Determine the [X, Y] coordinate at the center of the cell enclosing the given text.  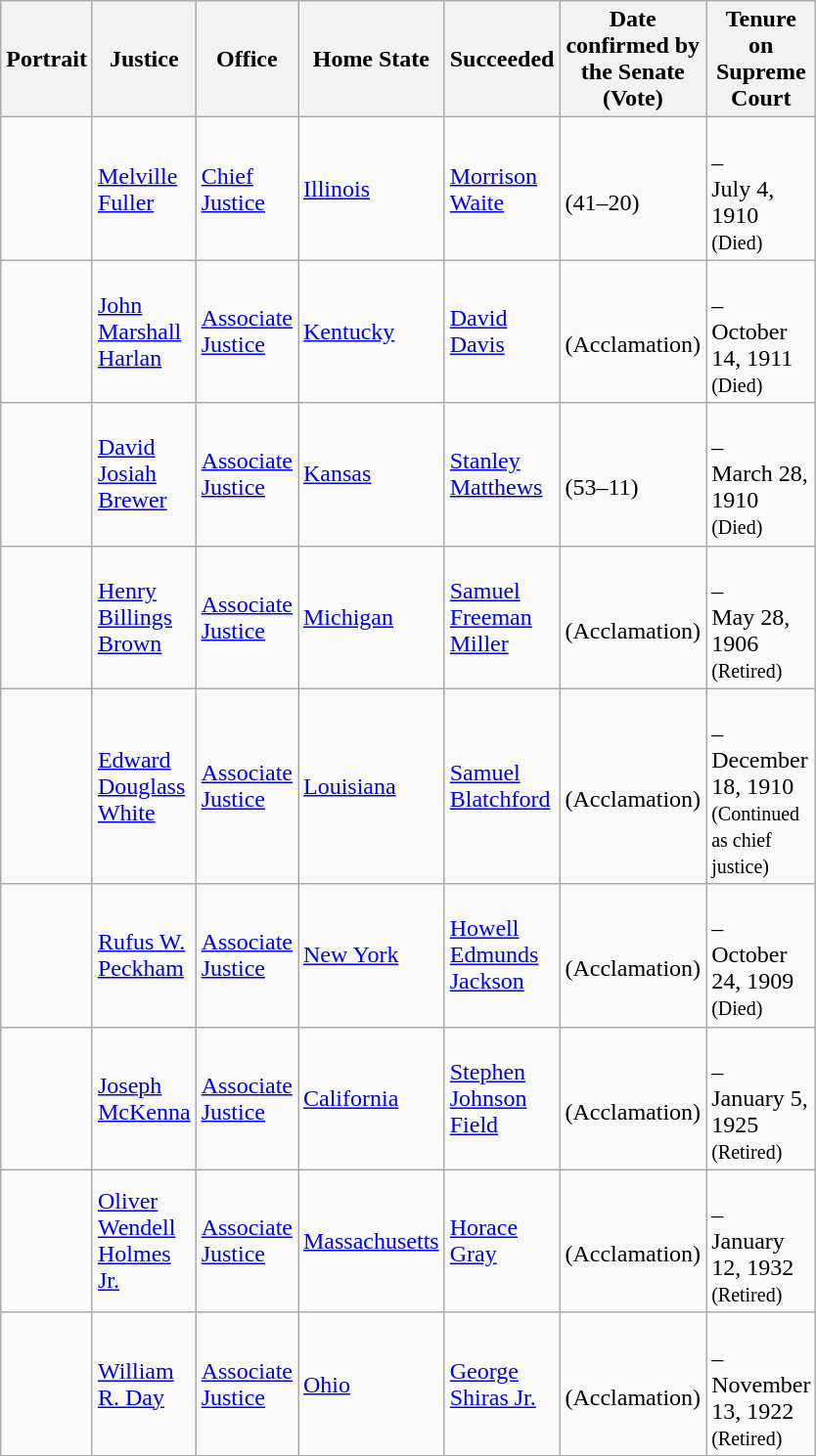
Rufus W. Peckham [144, 955]
Melville Fuller [144, 189]
Stephen Johnson Field [502, 1098]
Stanley Matthews [502, 474]
California [371, 1098]
–January 12, 1932(Retired) [761, 1241]
Portrait [47, 59]
Massachusetts [371, 1241]
John Marshall Harlan [144, 331]
David Davis [502, 331]
David Josiah Brewer [144, 474]
–October 14, 1911(Died) [761, 331]
Date confirmed by the Senate(Vote) [633, 59]
Justice [144, 59]
(41–20) [633, 189]
Illinois [371, 189]
Howell Edmunds Jackson [502, 955]
Horace Gray [502, 1241]
Chief Justice [247, 189]
Morrison Waite [502, 189]
Tenure on Supreme Court [761, 59]
New York [371, 955]
Louisiana [371, 786]
Edward Douglass White [144, 786]
–March 28, 1910(Died) [761, 474]
Samuel Freeman Miller [502, 617]
–December 18, 1910(Continued as chief justice) [761, 786]
Succeeded [502, 59]
Joseph McKenna [144, 1098]
Samuel Blatchford [502, 786]
–October 24, 1909(Died) [761, 955]
(53–11) [633, 474]
Henry Billings Brown [144, 617]
Oliver Wendell Holmes Jr. [144, 1241]
Kansas [371, 474]
–January 5, 1925(Retired) [761, 1098]
George Shiras Jr. [502, 1384]
Michigan [371, 617]
Home State [371, 59]
–November 13, 1922(Retired) [761, 1384]
William R. Day [144, 1384]
Office [247, 59]
–July 4, 1910(Died) [761, 189]
Kentucky [371, 331]
Ohio [371, 1384]
–May 28, 1906(Retired) [761, 617]
